From the cell containing the given text, extract its center point as (x, y) coordinate. 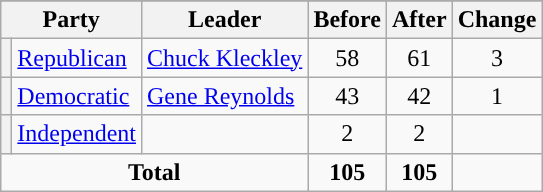
Total (154, 172)
42 (419, 96)
1 (497, 96)
Party (72, 20)
58 (348, 58)
After (419, 20)
Before (348, 20)
43 (348, 96)
3 (497, 58)
Gene Reynolds (224, 96)
Independent (77, 134)
Democratic (77, 96)
Republican (77, 58)
Leader (224, 20)
Chuck Kleckley (224, 58)
Change (497, 20)
61 (419, 58)
